Return the (x, y) coordinate for the center point of the cell that contains the specified text.  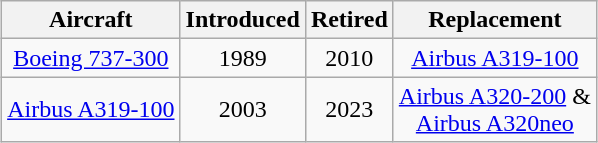
2003 (242, 110)
2010 (349, 58)
Introduced (242, 20)
Boeing 737-300 (91, 58)
Airbus A320-200 & Airbus A320neo (494, 110)
Replacement (494, 20)
Aircraft (91, 20)
Retired (349, 20)
2023 (349, 110)
1989 (242, 58)
